Pinpoint the cell where the given text exists, returning its (X, Y) midpoint coordinate. 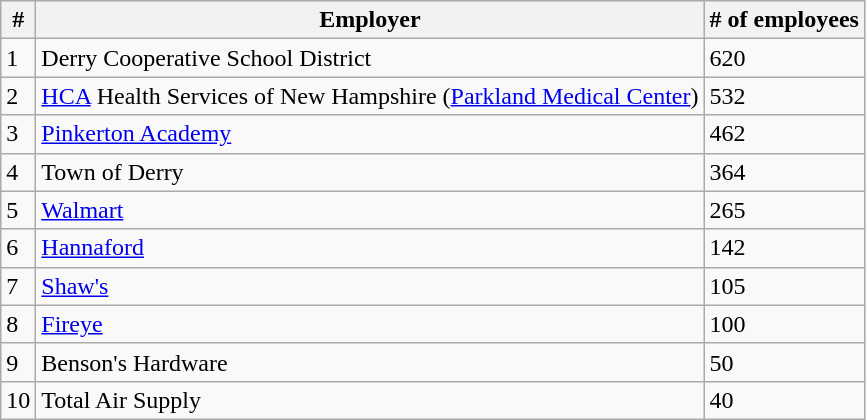
364 (784, 172)
7 (18, 286)
5 (18, 210)
Town of Derry (370, 172)
HCA Health Services of New Hampshire (Parkland Medical Center) (370, 96)
Employer (370, 20)
# (18, 20)
142 (784, 248)
Pinkerton Academy (370, 134)
100 (784, 324)
Total Air Supply (370, 400)
6 (18, 248)
Shaw's (370, 286)
265 (784, 210)
Benson's Hardware (370, 362)
Hannaford (370, 248)
3 (18, 134)
462 (784, 134)
2 (18, 96)
9 (18, 362)
Fireye (370, 324)
4 (18, 172)
10 (18, 400)
532 (784, 96)
620 (784, 58)
1 (18, 58)
8 (18, 324)
105 (784, 286)
Walmart (370, 210)
Derry Cooperative School District (370, 58)
40 (784, 400)
# of employees (784, 20)
50 (784, 362)
